For the text-containing cell, return its midpoint in (X, Y) coordinate format. 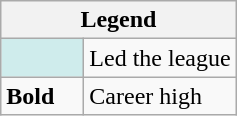
Bold (42, 96)
Led the league (160, 58)
Legend (118, 20)
Career high (160, 96)
